For the text-containing cell, return its midpoint in [X, Y] coordinate format. 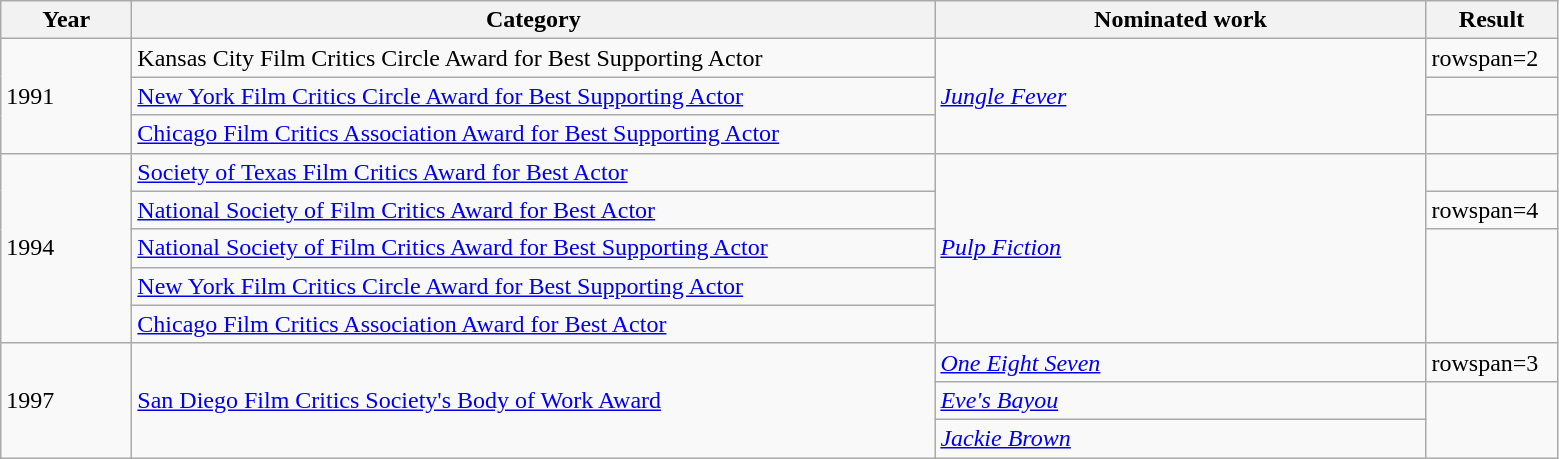
One Eight Seven [1180, 362]
Chicago Film Critics Association Award for Best Actor [534, 324]
National Society of Film Critics Award for Best Supporting Actor [534, 248]
1991 [66, 96]
rowspan=3 [1492, 362]
Year [66, 20]
1994 [66, 248]
rowspan=4 [1492, 210]
Eve's Bayou [1180, 400]
San Diego Film Critics Society's Body of Work Award [534, 400]
Jackie Brown [1180, 438]
rowspan=2 [1492, 58]
Pulp Fiction [1180, 248]
National Society of Film Critics Award for Best Actor [534, 210]
Category [534, 20]
Nominated work [1180, 20]
Jungle Fever [1180, 96]
Chicago Film Critics Association Award for Best Supporting Actor [534, 134]
Society of Texas Film Critics Award for Best Actor [534, 172]
1997 [66, 400]
Result [1492, 20]
Kansas City Film Critics Circle Award for Best Supporting Actor [534, 58]
